For the text-containing cell, return its midpoint in [x, y] coordinate format. 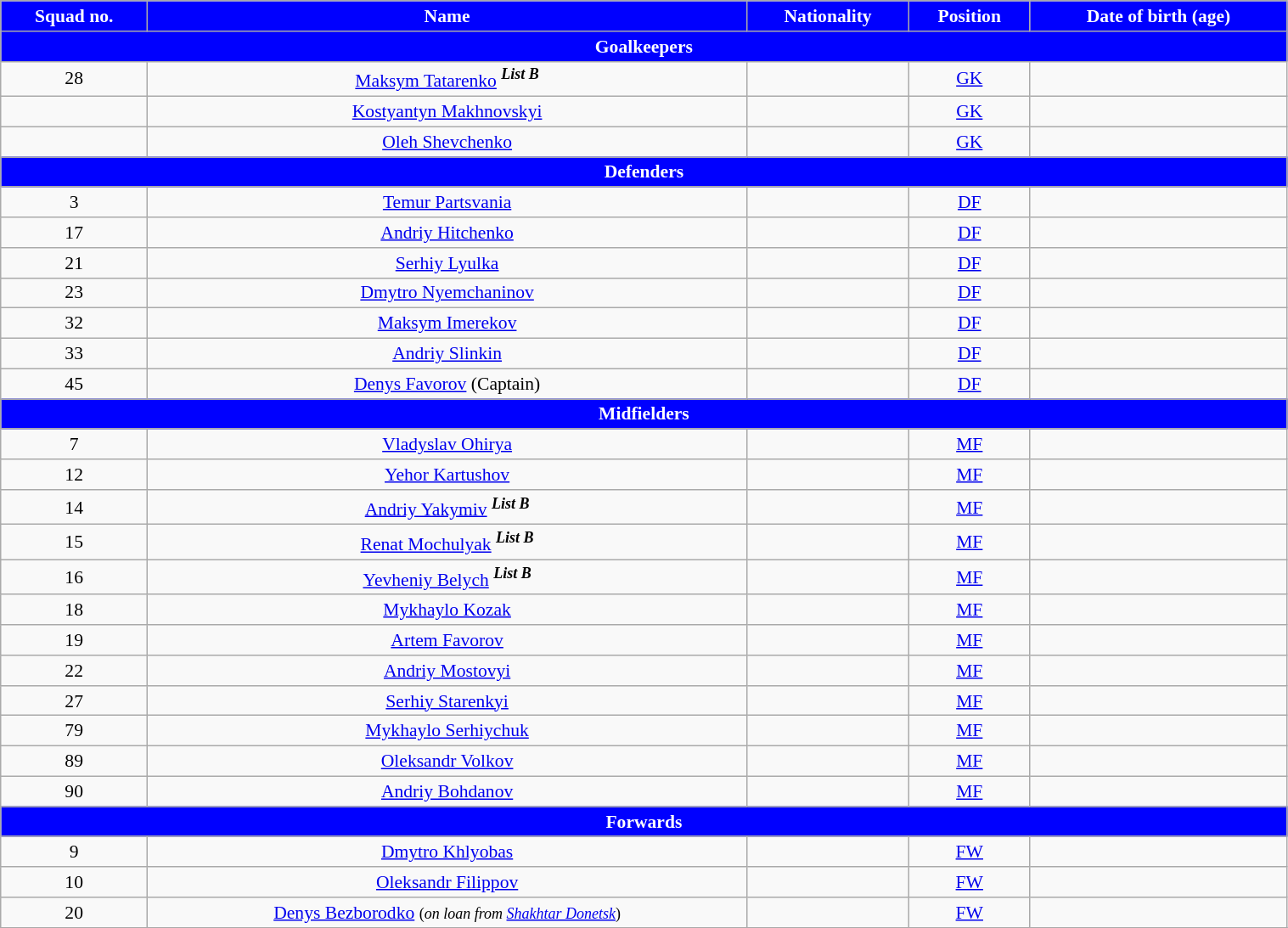
Andriy Yakymiv List B [447, 508]
20 [75, 913]
33 [75, 354]
Kostyantyn Makhnovskyi [447, 112]
Mykhaylo Serhiychuk [447, 731]
90 [75, 792]
32 [75, 323]
Temur Partsvania [447, 203]
21 [75, 263]
16 [75, 577]
15 [75, 542]
Andriy Mostovyi [447, 671]
18 [75, 610]
Maksym Imerekov [447, 323]
23 [75, 293]
3 [75, 203]
Vladyslav Ohirya [447, 445]
Mykhaylo Kozak [447, 610]
Andriy Hitchenko [447, 233]
12 [75, 475]
Andriy Bohdanov [447, 792]
28 [75, 78]
10 [75, 882]
Defenders [644, 172]
Artem Favorov [447, 640]
89 [75, 762]
14 [75, 508]
27 [75, 701]
Serhiy Lyulka [447, 263]
Nationality [829, 16]
Squad no. [75, 16]
Yevheniy Belych List B [447, 577]
Oleksandr Volkov [447, 762]
Position [970, 16]
22 [75, 671]
Dmytro Nyemchaninov [447, 293]
Serhiy Starenkyi [447, 701]
Date of birth (age) [1158, 16]
Midfielders [644, 414]
19 [75, 640]
Oleksandr Filippov [447, 882]
Name [447, 16]
Denys Bezborodko (on loan from Shakhtar Donetsk) [447, 913]
Renat Mochulyak List B [447, 542]
7 [75, 445]
45 [75, 384]
9 [75, 852]
17 [75, 233]
Dmytro Khlyobas [447, 852]
Goalkeepers [644, 47]
Yehor Kartushov [447, 475]
79 [75, 731]
Maksym Tatarenko List B [447, 78]
Oleh Shevchenko [447, 142]
Denys Favorov (Captain) [447, 384]
Andriy Slinkin [447, 354]
Forwards [644, 822]
